Detect which cell encompasses the target text, then output its [X, Y] center coordinate. 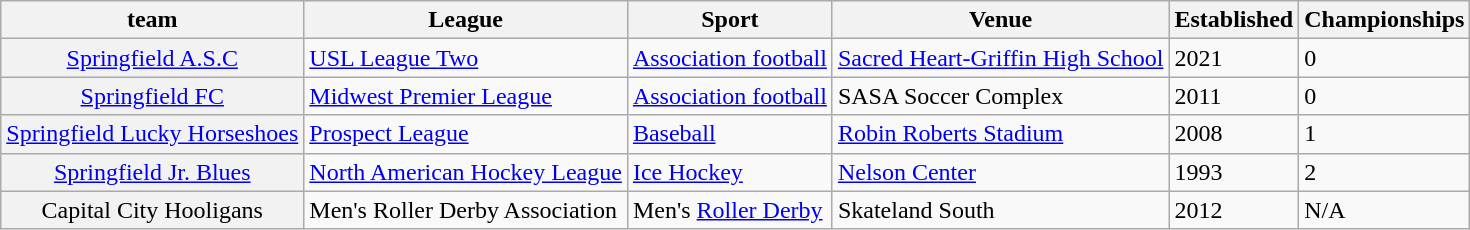
North American Hockey League [466, 172]
2021 [1234, 58]
Capital City Hooligans [152, 210]
Springfield A.S.C [152, 58]
Men's Roller Derby Association [466, 210]
Nelson Center [1000, 172]
Established [1234, 20]
Venue [1000, 20]
Baseball [730, 134]
Springfield Jr. Blues [152, 172]
Robin Roberts Stadium [1000, 134]
2 [1384, 172]
USL League Two [466, 58]
Springfield Lucky Horseshoes [152, 134]
Sacred Heart-Griffin High School [1000, 58]
team [152, 20]
Men's Roller Derby [730, 210]
Springfield FC [152, 96]
Skateland South [1000, 210]
2008 [1234, 134]
2012 [1234, 210]
Championships [1384, 20]
SASA Soccer Complex [1000, 96]
Midwest Premier League [466, 96]
1993 [1234, 172]
Sport [730, 20]
1 [1384, 134]
Prospect League [466, 134]
N/A [1384, 210]
2011 [1234, 96]
League [466, 20]
Ice Hockey [730, 172]
